Determine the [X, Y] coordinate at the center of the cell enclosing the given text.  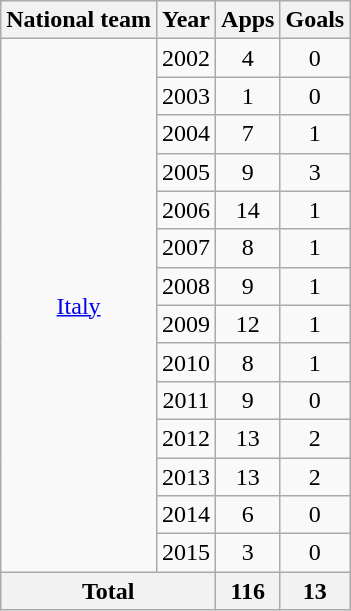
2014 [186, 515]
Goals [315, 20]
2003 [186, 96]
2006 [186, 210]
National team [79, 20]
7 [248, 134]
2015 [186, 553]
2004 [186, 134]
2013 [186, 477]
14 [248, 210]
Italy [79, 306]
2010 [186, 362]
Year [186, 20]
2009 [186, 324]
2012 [186, 438]
116 [248, 591]
Apps [248, 20]
2007 [186, 248]
2005 [186, 172]
4 [248, 58]
12 [248, 324]
6 [248, 515]
2002 [186, 58]
2008 [186, 286]
2011 [186, 400]
Total [108, 591]
